Scan for the cell matching the given text and deliver its [X, Y] coordinate at center. 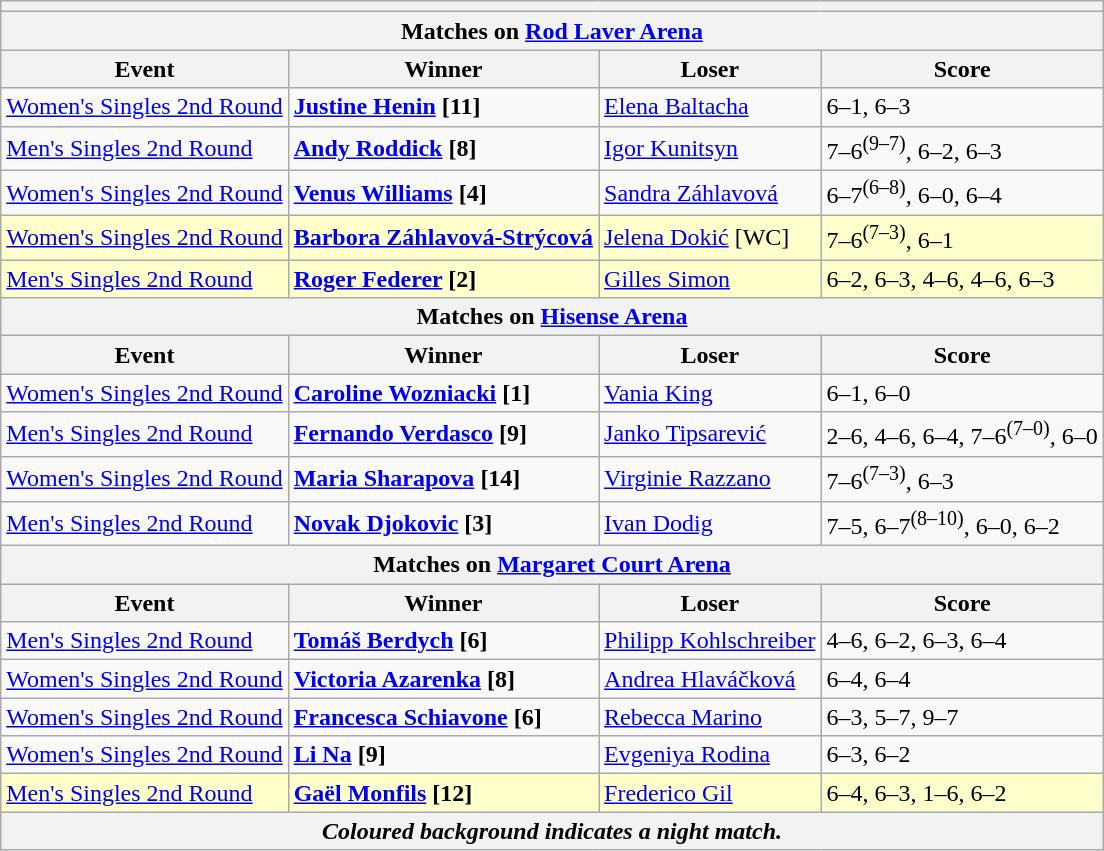
Philipp Kohlschreiber [710, 641]
Matches on Rod Laver Arena [552, 31]
Andy Roddick [8] [443, 148]
6–1, 6–3 [962, 107]
Gilles Simon [710, 279]
Frederico Gil [710, 793]
6–3, 5–7, 9–7 [962, 717]
Vania King [710, 393]
Tomáš Berdych [6] [443, 641]
6–3, 6–2 [962, 755]
Gaël Monfils [12] [443, 793]
Caroline Wozniacki [1] [443, 393]
6–4, 6–4 [962, 679]
Igor Kunitsyn [710, 148]
Andrea Hlaváčková [710, 679]
Coloured background indicates a night match. [552, 831]
7–5, 6–7(8–10), 6–0, 6–2 [962, 524]
6–4, 6–3, 1–6, 6–2 [962, 793]
6–7(6–8), 6–0, 6–4 [962, 194]
Ivan Dodig [710, 524]
Justine Henin [11] [443, 107]
Francesca Schiavone [6] [443, 717]
7–6(7–3), 6–3 [962, 478]
Virginie Razzano [710, 478]
Rebecca Marino [710, 717]
6–2, 6–3, 4–6, 4–6, 6–3 [962, 279]
4–6, 6–2, 6–3, 6–4 [962, 641]
Novak Djokovic [3] [443, 524]
Maria Sharapova [14] [443, 478]
Sandra Záhlavová [710, 194]
Evgeniya Rodina [710, 755]
Jelena Dokić [WC] [710, 238]
Barbora Záhlavová-Strýcová [443, 238]
Venus Williams [4] [443, 194]
Matches on Margaret Court Arena [552, 565]
2–6, 4–6, 6–4, 7–6(7–0), 6–0 [962, 434]
Victoria Azarenka [8] [443, 679]
Janko Tipsarević [710, 434]
Elena Baltacha [710, 107]
7–6(7–3), 6–1 [962, 238]
Matches on Hisense Arena [552, 317]
Li Na [9] [443, 755]
7–6(9–7), 6–2, 6–3 [962, 148]
Roger Federer [2] [443, 279]
6–1, 6–0 [962, 393]
Fernando Verdasco [9] [443, 434]
